Extract the [X, Y] coordinate from the center of the cell holding the provided text.  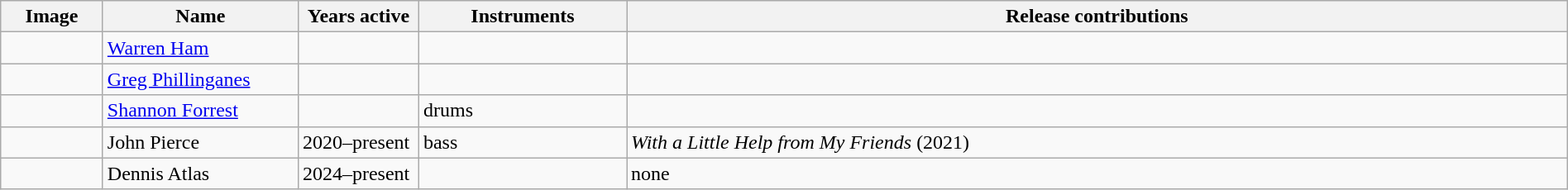
Dennis Atlas [200, 173]
2024–present [358, 173]
Greg Phillinganes [200, 79]
With a Little Help from My Friends (2021) [1097, 142]
Warren Ham [200, 48]
Instruments [523, 17]
Name [200, 17]
2020–present [358, 142]
John Pierce [200, 142]
Release contributions [1097, 17]
drums [523, 111]
Years active [358, 17]
none [1097, 173]
Shannon Forrest [200, 111]
Image [52, 17]
bass [523, 142]
